For the text-containing cell, return its midpoint in [x, y] coordinate format. 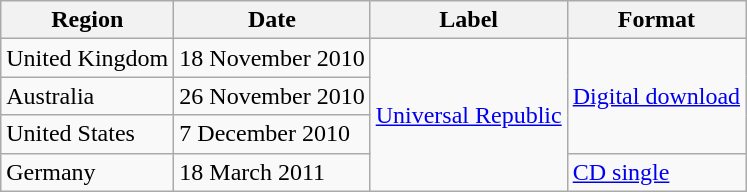
Universal Republic [468, 115]
United Kingdom [88, 58]
Label [468, 20]
26 November 2010 [272, 96]
Digital download [656, 96]
CD single [656, 172]
7 December 2010 [272, 134]
United States [88, 134]
Region [88, 20]
18 November 2010 [272, 58]
Date [272, 20]
18 March 2011 [272, 172]
Format [656, 20]
Germany [88, 172]
Australia [88, 96]
